Determine the (x, y) coordinate at the center of the cell enclosing the given text.  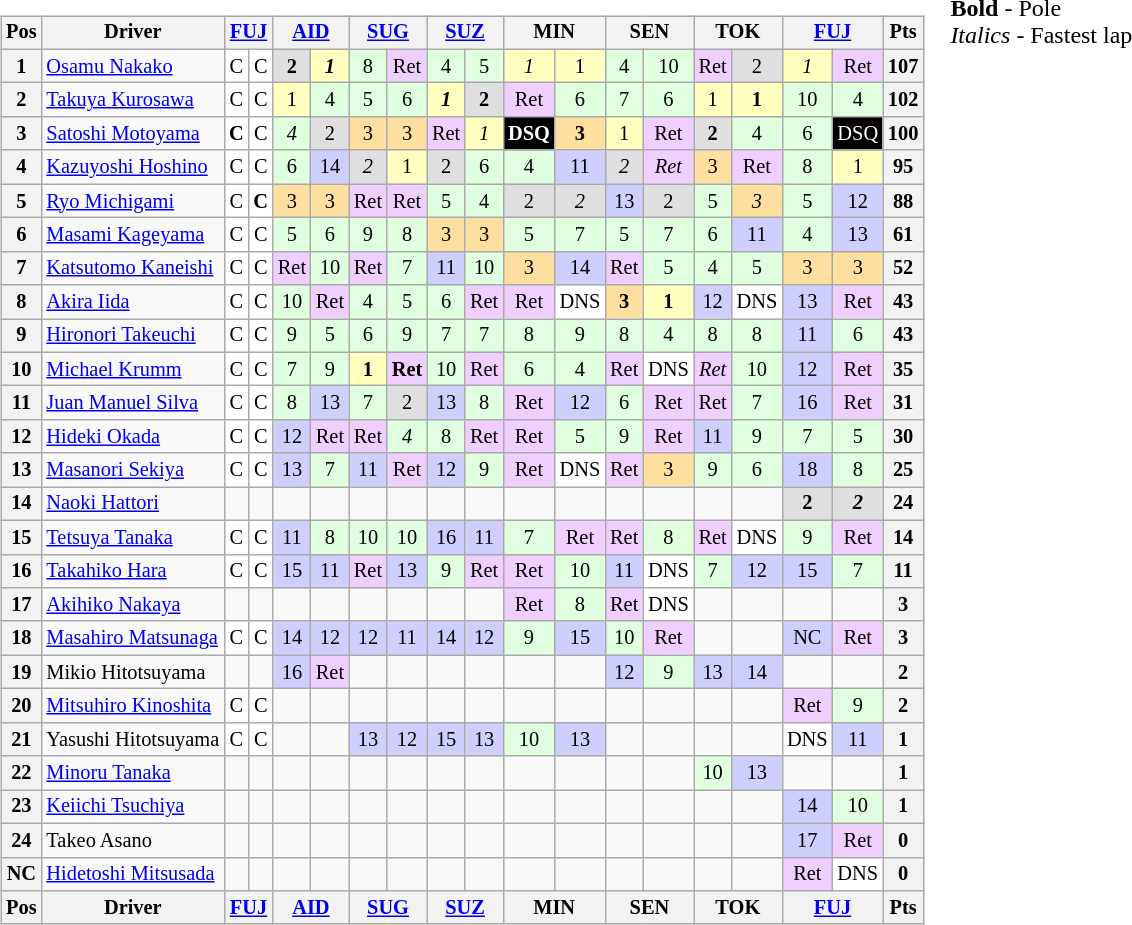
Yasushi Hitotsuyama (132, 739)
Katsutomo Kaneishi (132, 268)
Tetsuya Tanaka (132, 537)
Osamu Nakako (132, 66)
Hironori Takeuchi (132, 336)
52 (903, 268)
Masahiro Matsunaga (132, 638)
Takuya Kurosawa (132, 100)
100 (903, 134)
Michael Krumm (132, 369)
Akira Iida (132, 302)
Hideki Okada (132, 437)
Ryo Michigami (132, 201)
102 (903, 100)
Takahiko Hara (132, 571)
22 (21, 773)
Satoshi Motoyama (132, 134)
Keiichi Tsuchiya (132, 807)
23 (21, 807)
21 (21, 739)
20 (21, 706)
31 (903, 403)
88 (903, 201)
19 (21, 672)
Takeo Asano (132, 840)
25 (903, 470)
Masami Kageyama (132, 235)
Masanori Sekiya (132, 470)
95 (903, 167)
61 (903, 235)
Minoru Tanaka (132, 773)
30 (903, 437)
Kazuyoshi Hoshino (132, 167)
Naoki Hattori (132, 504)
Hidetoshi Mitsusada (132, 874)
Akihiko Nakaya (132, 605)
Mitsuhiro Kinoshita (132, 706)
107 (903, 66)
Juan Manuel Silva (132, 403)
Mikio Hitotsuyama (132, 672)
35 (903, 369)
